Search for the cell housing the specified text and yield its [X, Y] center coordinate. 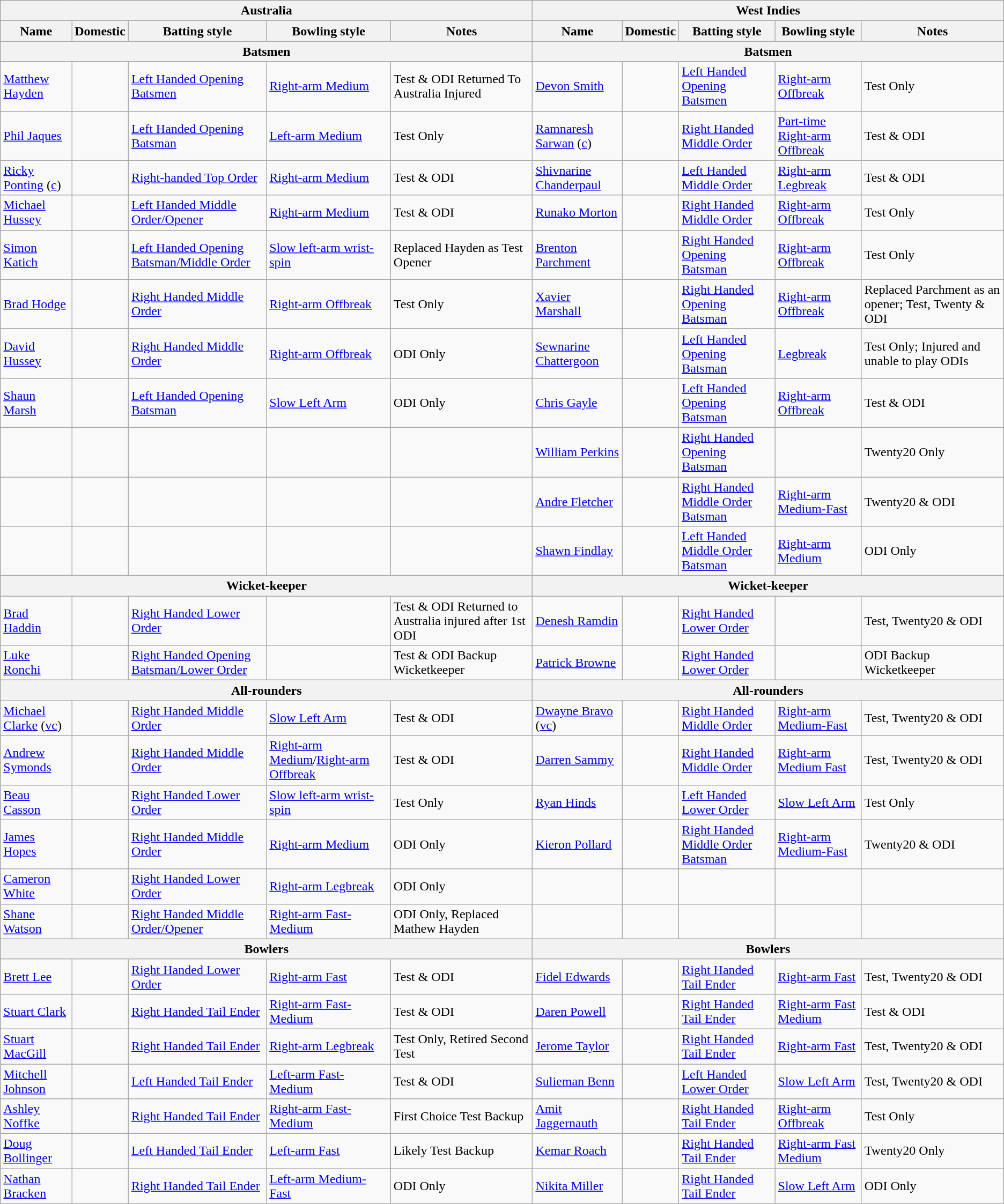
Shawn Findlay [577, 551]
Right-handed Top Order [197, 178]
Ashley Noffke [36, 1116]
Sulieman Benn [577, 1081]
Left-arm Fast [329, 1151]
Right Handed Middle Order/Opener [197, 921]
Brett Lee [36, 977]
James Hopes [36, 844]
Left Handed Middle Order [727, 178]
Beau Casson [36, 802]
Stuart Clark [36, 1011]
Ricky Ponting (c) [36, 178]
Left-arm Fast-Medium [329, 1081]
Doug Bollinger [36, 1151]
Michael Clarke (vc) [36, 718]
Stuart MacGill [36, 1046]
Shaun Marsh [36, 403]
West Indies [768, 11]
Replaced Parchment as an opener; Test, Twenty & ODI [932, 304]
Andrew Symonds [36, 760]
Left Handed Middle Order Batsman [727, 551]
Right Handed Opening Batsman/Lower Order [197, 663]
Xavier Marshall [577, 304]
David Hussey [36, 353]
Kemar Roach [577, 1151]
ODI Backup Wicketkeeper [932, 663]
Jerome Taylor [577, 1046]
Test Only; Injured and unable to play ODIs [932, 353]
Shane Watson [36, 921]
Test & ODI Returned To Australia Injured [461, 86]
Shivnarine Chanderpaul [577, 178]
Daren Powell [577, 1011]
Left-arm Medium [329, 136]
Phil Jaques [36, 136]
Chris Gayle [577, 403]
Left Handed Middle Order/Opener [197, 212]
Left-arm Medium-Fast [329, 1186]
Part-time Right-arm Offbreak [818, 136]
Right-arm Medium Fast [818, 760]
Ramnaresh Sarwan (c) [577, 136]
Test Only, Retired Second Test [461, 1046]
Replaced Hayden as Test Opener [461, 255]
First Choice Test Backup [461, 1116]
Amit Jaggernauth [577, 1116]
Brenton Parchment [577, 255]
Luke Ronchi [36, 663]
Michael Hussey [36, 212]
Right-arm Medium/Right-arm Offbreak [329, 760]
Nikita Miller [577, 1186]
Andre Fletcher [577, 502]
Kieron Pollard [577, 844]
Devon Smith [577, 86]
Brad Haddin [36, 621]
Runako Morton [577, 212]
Dwayne Bravo (vc) [577, 718]
Left Handed Opening Batsman/Middle Order [197, 255]
William Perkins [577, 452]
Ryan Hinds [577, 802]
Nathan Bracken [36, 1186]
Darren Sammy [577, 760]
Likely Test Backup [461, 1151]
Fidel Edwards [577, 977]
Test & ODI Returned to Australia injured after 1st ODI [461, 621]
ODI Only, Replaced Mathew Hayden [461, 921]
Legbreak [818, 353]
Cameron White [36, 887]
Denesh Ramdin [577, 621]
Simon Katich [36, 255]
Brad Hodge [36, 304]
Mitchell Johnson [36, 1081]
Patrick Browne [577, 663]
Matthew Hayden [36, 86]
Test & ODI Backup Wicketkeeper [461, 663]
Australia [267, 11]
Sewnarine Chattergoon [577, 353]
